Scan for the cell matching the given text and deliver its (x, y) coordinate at center. 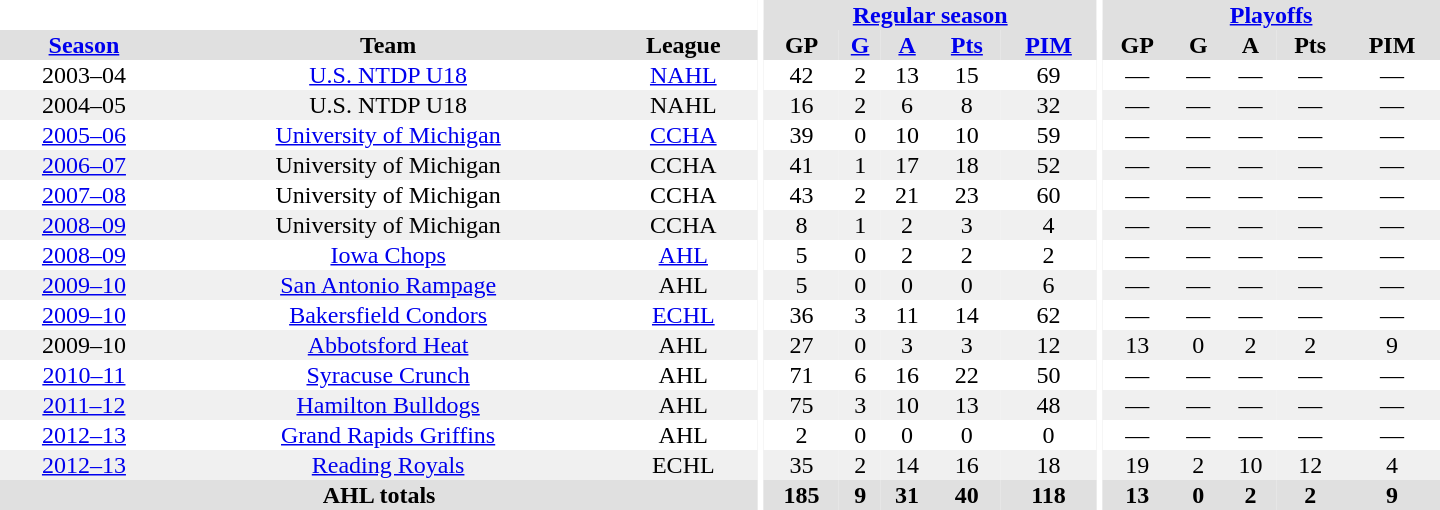
Hamilton Bulldogs (388, 405)
15 (967, 75)
32 (1049, 105)
11 (907, 315)
2007–08 (84, 195)
19 (1137, 465)
40 (967, 495)
75 (802, 405)
17 (907, 165)
Abbotsford Heat (388, 345)
42 (802, 75)
59 (1049, 135)
League (683, 45)
41 (802, 165)
San Antonio Rampage (388, 285)
118 (1049, 495)
Season (84, 45)
52 (1049, 165)
62 (1049, 315)
21 (907, 195)
Bakersfield Condors (388, 315)
2006–07 (84, 165)
2010–11 (84, 375)
50 (1049, 375)
48 (1049, 405)
2011–12 (84, 405)
35 (802, 465)
31 (907, 495)
Iowa Chops (388, 255)
2004–05 (84, 105)
Reading Royals (388, 465)
185 (802, 495)
Regular season (930, 15)
69 (1049, 75)
39 (802, 135)
23 (967, 195)
22 (967, 375)
71 (802, 375)
Playoffs (1271, 15)
36 (802, 315)
Team (388, 45)
Grand Rapids Griffins (388, 435)
2005–06 (84, 135)
Syracuse Crunch (388, 375)
2003–04 (84, 75)
43 (802, 195)
AHL totals (379, 495)
27 (802, 345)
60 (1049, 195)
